Pinpoint the cell where the given text exists, returning its [X, Y] midpoint coordinate. 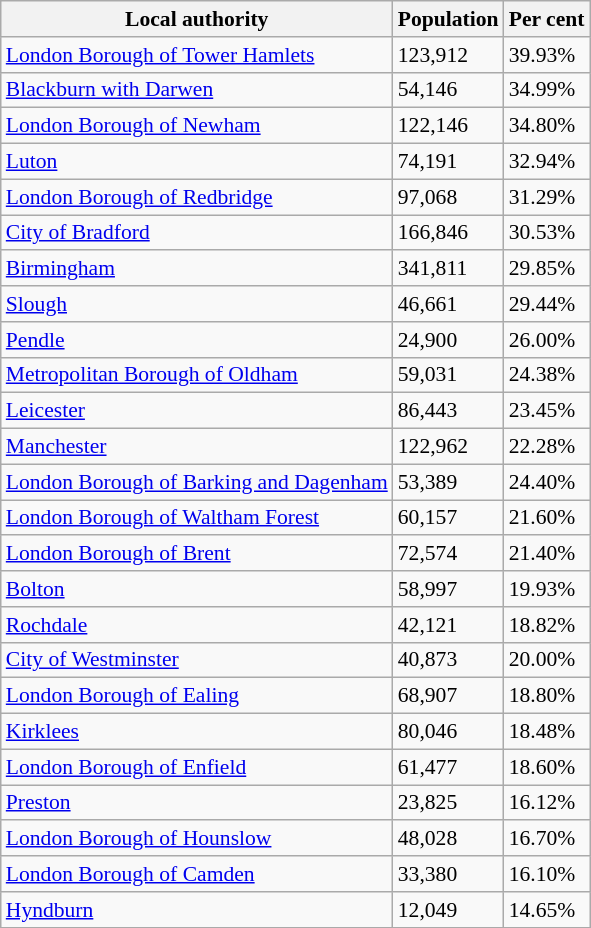
Local authority [197, 19]
City of Bradford [197, 233]
19.93% [547, 589]
123,912 [448, 55]
16.70% [547, 839]
72,574 [448, 554]
London Borough of Newham [197, 126]
Slough [197, 304]
122,962 [448, 447]
Kirklees [197, 732]
16.10% [547, 874]
London Borough of Waltham Forest [197, 518]
Population [448, 19]
Bolton [197, 589]
166,846 [448, 233]
24,900 [448, 340]
21.40% [547, 554]
34.80% [547, 126]
29.85% [547, 269]
40,873 [448, 660]
54,146 [448, 90]
London Borough of Hounslow [197, 839]
341,811 [448, 269]
London Borough of Barking and Dagenham [197, 482]
24.38% [547, 375]
61,477 [448, 767]
26.00% [547, 340]
Birmingham [197, 269]
Luton [197, 162]
80,046 [448, 732]
Blackburn with Darwen [197, 90]
Leicester [197, 411]
48,028 [448, 839]
74,191 [448, 162]
23.45% [547, 411]
29.44% [547, 304]
Per cent [547, 19]
16.12% [547, 803]
23,825 [448, 803]
Manchester [197, 447]
34.99% [547, 90]
53,389 [448, 482]
97,068 [448, 197]
32.94% [547, 162]
30.53% [547, 233]
London Borough of Ealing [197, 696]
68,907 [448, 696]
31.29% [547, 197]
London Borough of Camden [197, 874]
59,031 [448, 375]
18.82% [547, 625]
London Borough of Brent [197, 554]
39.93% [547, 55]
London Borough of Enfield [197, 767]
Metropolitan Borough of Oldham [197, 375]
Rochdale [197, 625]
14.65% [547, 910]
18.60% [547, 767]
Hyndburn [197, 910]
86,443 [448, 411]
12,049 [448, 910]
London Borough of Redbridge [197, 197]
20.00% [547, 660]
London Borough of Tower Hamlets [197, 55]
21.60% [547, 518]
24.40% [547, 482]
Pendle [197, 340]
18.48% [547, 732]
46,661 [448, 304]
42,121 [448, 625]
18.80% [547, 696]
33,380 [448, 874]
City of Westminster [197, 660]
60,157 [448, 518]
122,146 [448, 126]
58,997 [448, 589]
22.28% [547, 447]
Preston [197, 803]
